Identify which cell holds the provided text, then report its (X, Y) central coordinate. 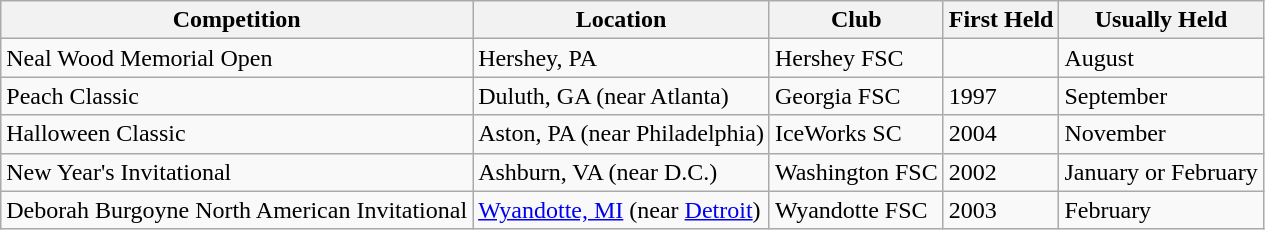
Neal Wood Memorial Open (237, 58)
Hershey FSC (856, 58)
Deborah Burgoyne North American Invitational (237, 210)
Duluth, GA (near Atlanta) (622, 96)
Wyandotte, MI (near Detroit) (622, 210)
Ashburn, VA (near D.C.) (622, 172)
January or February (1161, 172)
Aston, PA (near Philadelphia) (622, 134)
2003 (1001, 210)
New Year's Invitational (237, 172)
Halloween Classic (237, 134)
Club (856, 20)
First Held (1001, 20)
September (1161, 96)
Peach Classic (237, 96)
Usually Held (1161, 20)
IceWorks SC (856, 134)
Hershey, PA (622, 58)
Location (622, 20)
1997 (1001, 96)
Georgia FSC (856, 96)
2002 (1001, 172)
Washington FSC (856, 172)
2004 (1001, 134)
February (1161, 210)
Competition (237, 20)
August (1161, 58)
Wyandotte FSC (856, 210)
November (1161, 134)
